Output the [x, y] coordinate of the center of the cell containing the given text.  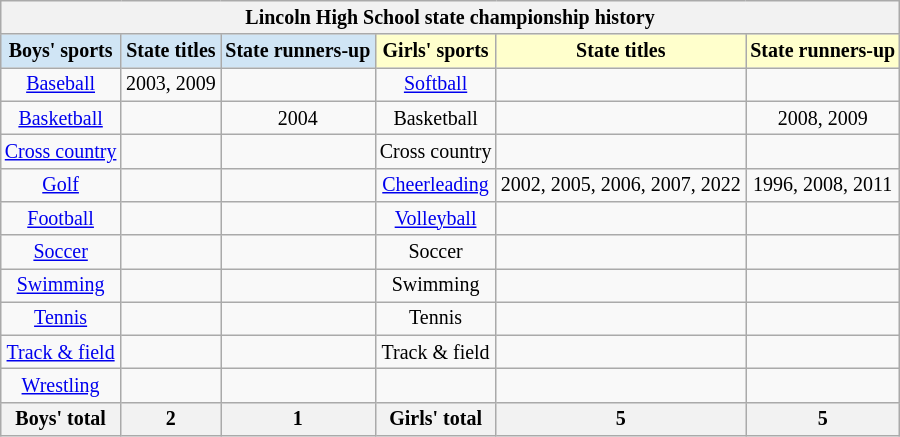
Golf [60, 184]
Baseball [60, 84]
Girls' sports [436, 52]
2003, 2009 [170, 84]
2002, 2005, 2006, 2007, 2022 [620, 184]
1996, 2008, 2011 [823, 184]
Volleyball [436, 218]
Cheerleading [436, 184]
2008, 2009 [823, 118]
Football [60, 218]
1 [298, 420]
Girls' total [436, 420]
Boys' sports [60, 52]
Boys' total [60, 420]
Softball [436, 84]
Wrestling [60, 386]
Lincoln High School state championship history [450, 18]
2 [170, 420]
2004 [298, 118]
